Output the [X, Y] coordinate of the center of the cell containing the given text.  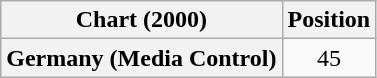
45 [329, 58]
Position [329, 20]
Germany (Media Control) [142, 58]
Chart (2000) [142, 20]
